Provide the [x, y] coordinate of the cell's center where the given text is located.  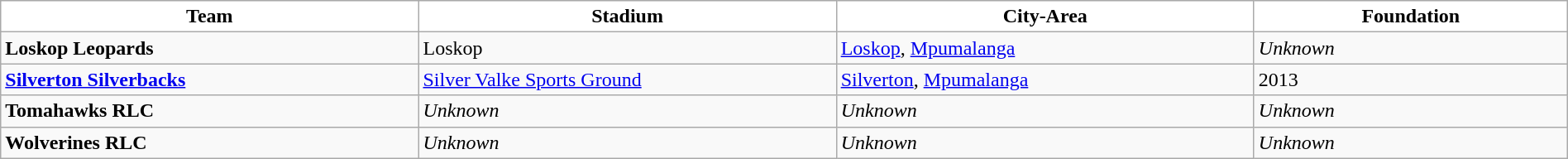
Tomahawks RLC [210, 111]
Loskop [627, 48]
Team [210, 17]
City-Area [1045, 17]
Wolverines RLC [210, 142]
Silver Valke Sports Ground [627, 79]
Foundation [1411, 17]
Stadium [627, 17]
Silverton, Mpumalanga [1045, 79]
Loskop Leopards [210, 48]
Loskop, Mpumalanga [1045, 48]
2013 [1411, 79]
Silverton Silverbacks [210, 79]
